Find where the given text appears and provide that cell's center as [X, Y] coordinate. 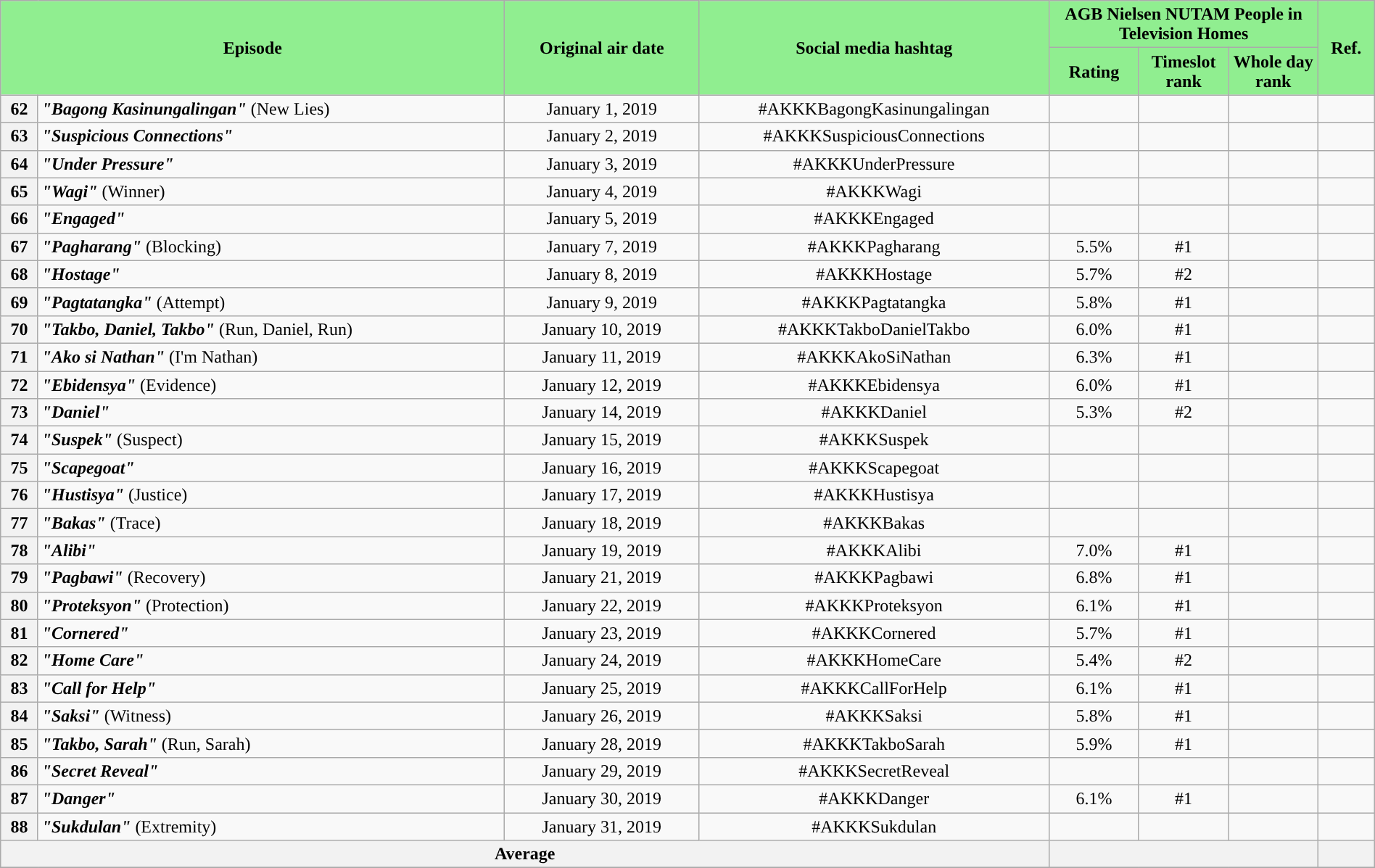
70 [19, 329]
66 [19, 219]
81 [19, 633]
January 24, 2019 [602, 661]
#AKKKTakboSarah [875, 743]
"Under Pressure" [271, 164]
January 29, 2019 [602, 771]
73 [19, 413]
"Secret Reveal" [271, 771]
#AKKKDaniel [875, 413]
January 9, 2019 [602, 302]
62 [19, 109]
January 19, 2019 [602, 550]
5.5% [1094, 247]
"Cornered" [271, 633]
65 [19, 191]
#AKKKHustisya [875, 495]
January 14, 2019 [602, 413]
63 [19, 136]
"Daniel" [271, 413]
#AKKKSuspiciousConnections [875, 136]
"Engaged" [271, 219]
Social media hashtag [875, 48]
#AKKKDanger [875, 798]
Whole dayrank [1273, 71]
"Pagbawi" (Recovery) [271, 578]
#AKKKHomeCare [875, 661]
Average [525, 854]
"Ebidensya" (Evidence) [271, 385]
"Ako si Nathan" (I'm Nathan) [271, 357]
"Danger" [271, 798]
January 16, 2019 [602, 468]
"Hustisya" (Justice) [271, 495]
"Hostage" [271, 274]
84 [19, 716]
January 22, 2019 [602, 605]
79 [19, 578]
"Pagharang" (Blocking) [271, 247]
83 [19, 688]
January 11, 2019 [602, 357]
#AKKKPagtatangka [875, 302]
86 [19, 771]
AGB Nielsen NUTAM People in Television Homes [1184, 25]
"Suspicious Connections" [271, 136]
"Pagtatangka" (Attempt) [271, 302]
88 [19, 826]
80 [19, 605]
"Bakas" (Trace) [271, 523]
5.3% [1094, 413]
#AKKKEbidensya [875, 385]
64 [19, 164]
67 [19, 247]
January 17, 2019 [602, 495]
#AKKKCallForHelp [875, 688]
#AKKKProteksyon [875, 605]
#AKKKPagbawi [875, 578]
#AKKKPagharang [875, 247]
6.8% [1094, 578]
January 2, 2019 [602, 136]
78 [19, 550]
January 12, 2019 [602, 385]
Rating [1094, 71]
January 26, 2019 [602, 716]
January 10, 2019 [602, 329]
#AKKKAlibi [875, 550]
#AKKKSecretReveal [875, 771]
5.4% [1094, 661]
#AKKKBakas [875, 523]
January 7, 2019 [602, 247]
January 18, 2019 [602, 523]
#AKKKHostage [875, 274]
#AKKKUnderPressure [875, 164]
#AKKKCornered [875, 633]
#AKKKSaksi [875, 716]
Timeslotrank [1184, 71]
74 [19, 440]
"Takbo, Daniel, Takbo" (Run, Daniel, Run) [271, 329]
#AKKKBagongKasinungalingan [875, 109]
"Sukdulan" (Extremity) [271, 826]
January 4, 2019 [602, 191]
Original air date [602, 48]
"Wagi" (Winner) [271, 191]
"Call for Help" [271, 688]
7.0% [1094, 550]
85 [19, 743]
January 8, 2019 [602, 274]
#AKKKSukdulan [875, 826]
76 [19, 495]
Ref. [1346, 48]
5.9% [1094, 743]
"Alibi" [271, 550]
"Suspek" (Suspect) [271, 440]
"Bagong Kasinungalingan" (New Lies) [271, 109]
#AKKKEngaged [875, 219]
#AKKKWagi [875, 191]
75 [19, 468]
January 30, 2019 [602, 798]
77 [19, 523]
"Scapegoat" [271, 468]
January 15, 2019 [602, 440]
Episode [252, 48]
January 28, 2019 [602, 743]
#AKKKTakboDanielTakbo [875, 329]
January 5, 2019 [602, 219]
January 25, 2019 [602, 688]
#AKKKSuspek [875, 440]
72 [19, 385]
6.3% [1094, 357]
January 21, 2019 [602, 578]
"Saksi" (Witness) [271, 716]
87 [19, 798]
"Home Care" [271, 661]
68 [19, 274]
January 23, 2019 [602, 633]
82 [19, 661]
January 31, 2019 [602, 826]
#AKKKScapegoat [875, 468]
January 1, 2019 [602, 109]
#AKKKAkoSiNathan [875, 357]
71 [19, 357]
January 3, 2019 [602, 164]
"Takbo, Sarah" (Run, Sarah) [271, 743]
69 [19, 302]
"Proteksyon" (Protection) [271, 605]
